Find where the given text appears and provide that cell's center as (x, y) coordinate. 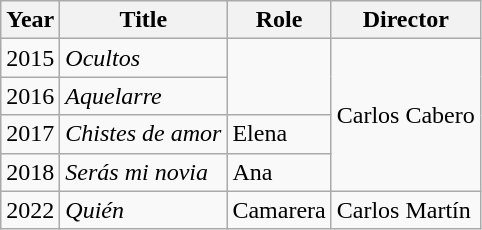
2022 (30, 210)
Carlos Martín (406, 210)
Serás mi novia (144, 172)
Camarera (279, 210)
Role (279, 20)
Ana (279, 172)
Title (144, 20)
Elena (279, 134)
2018 (30, 172)
2017 (30, 134)
2016 (30, 96)
2015 (30, 58)
Quién (144, 210)
Ocultos (144, 58)
Carlos Cabero (406, 115)
Chistes de amor (144, 134)
Year (30, 20)
Aquelarre (144, 96)
Director (406, 20)
